Determine the [x, y] coordinate at the center of the cell enclosing the given text.  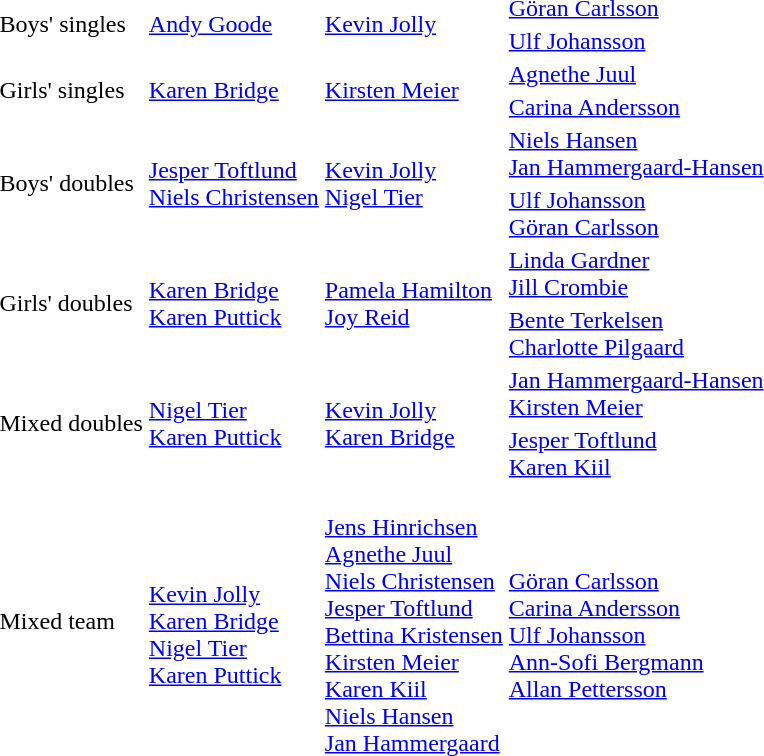
Karen Bridge Karen Puttick [234, 304]
Kevin Jolly Karen Bridge [414, 424]
Kirsten Meier [414, 90]
Karen Bridge [234, 90]
Pamela Hamilton Joy Reid [414, 304]
Kevin Jolly Nigel Tier [414, 184]
Jesper Toftlund Niels Christensen [234, 184]
Nigel Tier Karen Puttick [234, 424]
